Identify which cell holds the provided text, then report its (x, y) central coordinate. 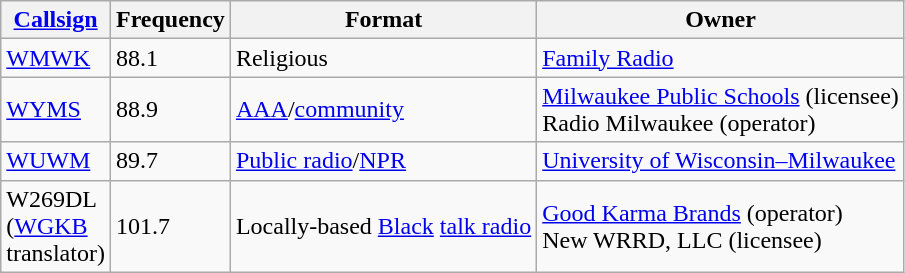
Milwaukee Public Schools (licensee)Radio Milwaukee (operator) (721, 110)
Good Karma Brands (operator)New WRRD, LLC (licensee) (721, 226)
Family Radio (721, 58)
Religious (383, 58)
Locally-based Black talk radio (383, 226)
Owner (721, 20)
WYMS (56, 110)
101.7 (170, 226)
Format (383, 20)
AAA/community (383, 110)
Public radio/NPR (383, 161)
88.1 (170, 58)
W269DL(WGKBtranslator) (56, 226)
WUWM (56, 161)
Frequency (170, 20)
University of Wisconsin–Milwaukee (721, 161)
Callsign (56, 20)
WMWK (56, 58)
88.9 (170, 110)
89.7 (170, 161)
